Find where the given text appears and provide that cell's center as [x, y] coordinate. 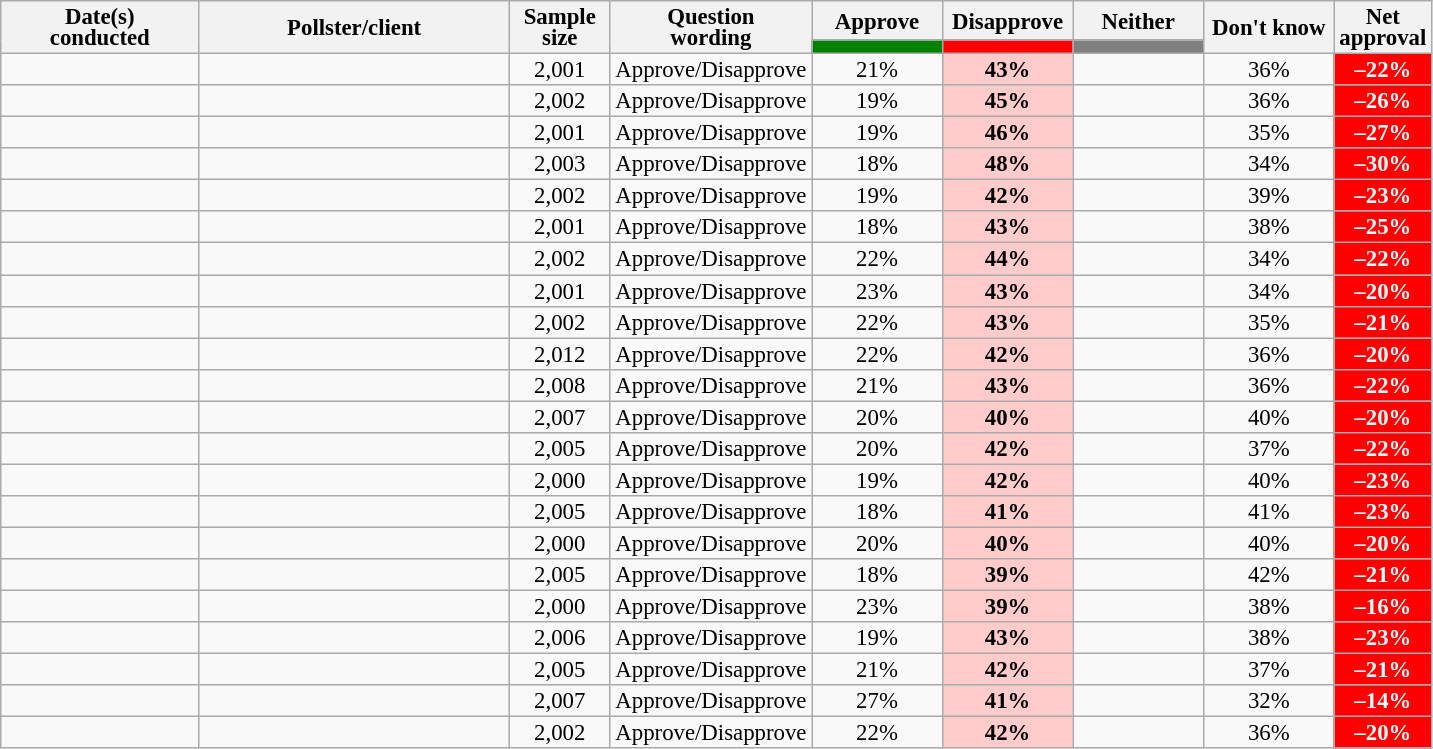
–25% [1383, 228]
44% [1008, 259]
2,012 [560, 354]
Questionwording [711, 28]
Pollster/client [354, 28]
Don't know [1268, 28]
45% [1008, 101]
32% [1268, 701]
–16% [1383, 607]
46% [1008, 133]
–30% [1383, 164]
Date(s)conducted [100, 28]
Neither [1138, 20]
–26% [1383, 101]
48% [1008, 164]
2,008 [560, 385]
Approve [878, 20]
Sample size [560, 28]
Net approval [1383, 28]
2,003 [560, 164]
27% [878, 701]
–27% [1383, 133]
Disapprove [1008, 20]
–14% [1383, 701]
2,006 [560, 638]
